Extract the [X, Y] coordinate from the center of the cell holding the provided text.  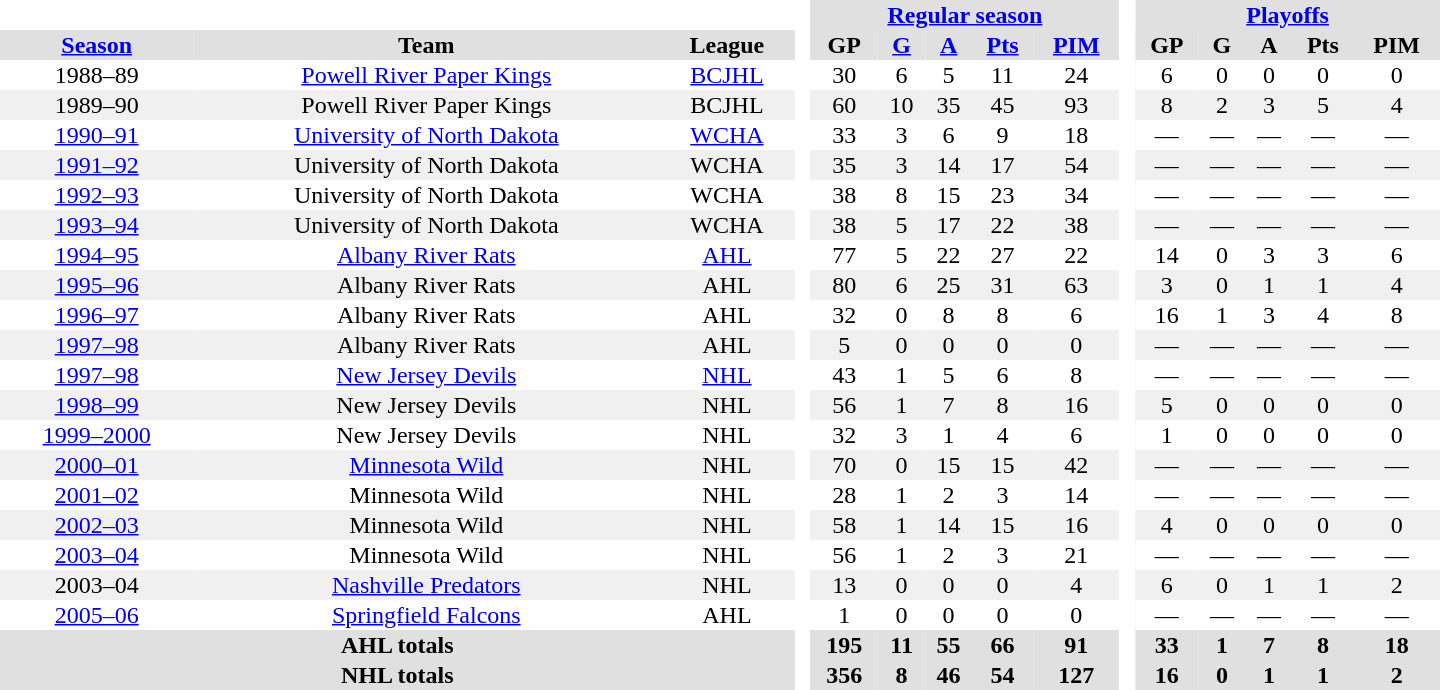
Regular season [964, 15]
2001–02 [96, 495]
1998–99 [96, 405]
27 [1002, 255]
10 [902, 105]
58 [844, 525]
60 [844, 105]
1996–97 [96, 315]
Springfield Falcons [426, 615]
Playoffs [1288, 15]
23 [1002, 195]
80 [844, 285]
70 [844, 465]
21 [1076, 555]
NHL totals [398, 675]
127 [1076, 675]
League [726, 45]
45 [1002, 105]
1988–89 [96, 75]
13 [844, 585]
2002–03 [96, 525]
1991–92 [96, 165]
AHL totals [398, 645]
1992–93 [96, 195]
Nashville Predators [426, 585]
9 [1002, 135]
1995–96 [96, 285]
25 [948, 285]
195 [844, 645]
43 [844, 375]
55 [948, 645]
28 [844, 495]
77 [844, 255]
63 [1076, 285]
2005–06 [96, 615]
1994–95 [96, 255]
91 [1076, 645]
30 [844, 75]
Team [426, 45]
31 [1002, 285]
1993–94 [96, 225]
24 [1076, 75]
46 [948, 675]
34 [1076, 195]
Season [96, 45]
1990–91 [96, 135]
93 [1076, 105]
42 [1076, 465]
1999–2000 [96, 435]
66 [1002, 645]
356 [844, 675]
1989–90 [96, 105]
2000–01 [96, 465]
